For the text-containing cell, return its midpoint in [x, y] coordinate format. 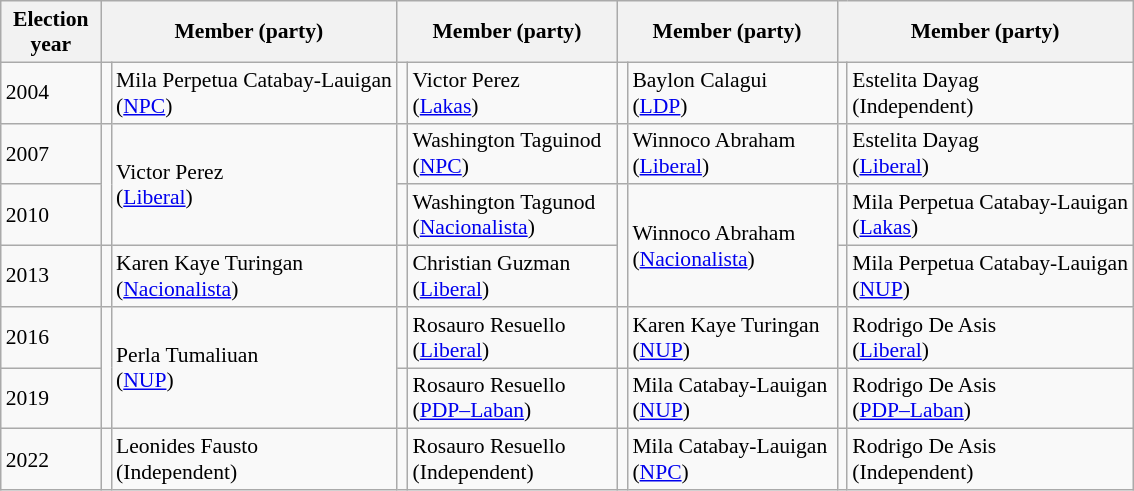
2019 [51, 398]
Washington Tagunod(Nacionalista) [512, 216]
Estelita Dayag(Independent) [990, 92]
Victor Perez(Lakas) [512, 92]
Leonides Fausto(Independent) [254, 460]
Washington Taguinod(NPC) [512, 154]
Rosauro Resuello(PDP–Laban) [512, 398]
Karen Kaye Turingan(Nacionalista) [254, 276]
Baylon Calagui(LDP) [732, 92]
Mila Perpetua Catabay-Lauigan(NUP) [990, 276]
Rodrigo De Asis(PDP–Laban) [990, 398]
Mila Catabay-Lauigan(NPC) [732, 460]
Rosauro Resuello(Liberal) [512, 338]
Karen Kaye Turingan(NUP) [732, 338]
Mila Perpetua Catabay-Lauigan(NPC) [254, 92]
Mila Perpetua Catabay-Lauigan(Lakas) [990, 216]
2007 [51, 154]
2016 [51, 338]
Estelita Dayag(Liberal) [990, 154]
Electionyear [51, 32]
Victor Perez(Liberal) [254, 184]
2013 [51, 276]
Rodrigo De Asis(Independent) [990, 460]
Mila Catabay-Lauigan(NUP) [732, 398]
2004 [51, 92]
Christian Guzman(Liberal) [512, 276]
2022 [51, 460]
Perla Tumaliuan(NUP) [254, 368]
Winnoco Abraham(Liberal) [732, 154]
Rosauro Resuello(Independent) [512, 460]
Rodrigo De Asis(Liberal) [990, 338]
Winnoco Abraham(Nacionalista) [732, 246]
2010 [51, 216]
